For the text-containing cell, return its midpoint in [x, y] coordinate format. 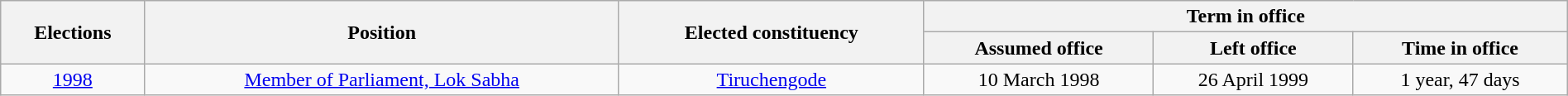
Tiruchengode [771, 79]
1998 [73, 79]
Term in office [1245, 17]
10 March 1998 [1039, 79]
Position [382, 32]
Member of Parliament, Lok Sabha [382, 79]
1 year, 47 days [1460, 79]
Elections [73, 32]
Time in office [1460, 48]
Elected constituency [771, 32]
26 April 1999 [1254, 79]
Assumed office [1039, 48]
Left office [1254, 48]
